From the cell containing the given text, extract its center point as (x, y) coordinate. 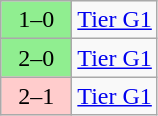
1–0 (36, 20)
2–1 (36, 96)
2–0 (36, 58)
